Provide the [x, y] coordinate of the cell's center where the given text is located.  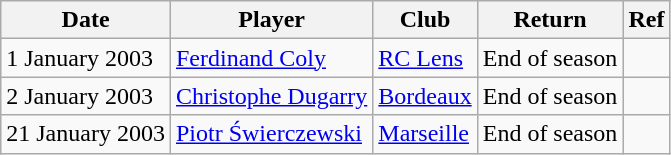
21 January 2003 [86, 134]
Christophe Dugarry [271, 96]
Club [425, 20]
Return [550, 20]
Date [86, 20]
Player [271, 20]
Marseille [425, 134]
Piotr Świerczewski [271, 134]
Ref [646, 20]
Bordeaux [425, 96]
1 January 2003 [86, 58]
Ferdinand Coly [271, 58]
2 January 2003 [86, 96]
RC Lens [425, 58]
